Detect which cell encompasses the target text, then output its (X, Y) center coordinate. 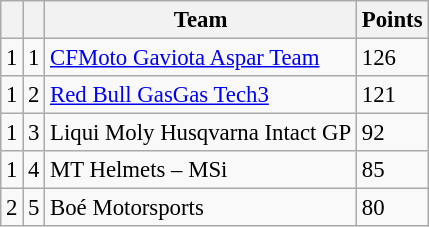
3 (34, 133)
121 (392, 95)
126 (392, 58)
Points (392, 20)
4 (34, 170)
80 (392, 208)
CFMoto Gaviota Aspar Team (201, 58)
Team (201, 20)
Red Bull GasGas Tech3 (201, 95)
85 (392, 170)
5 (34, 208)
Liqui Moly Husqvarna Intact GP (201, 133)
92 (392, 133)
MT Helmets – MSi (201, 170)
Boé Motorsports (201, 208)
